Identify which cell holds the provided text, then report its (x, y) central coordinate. 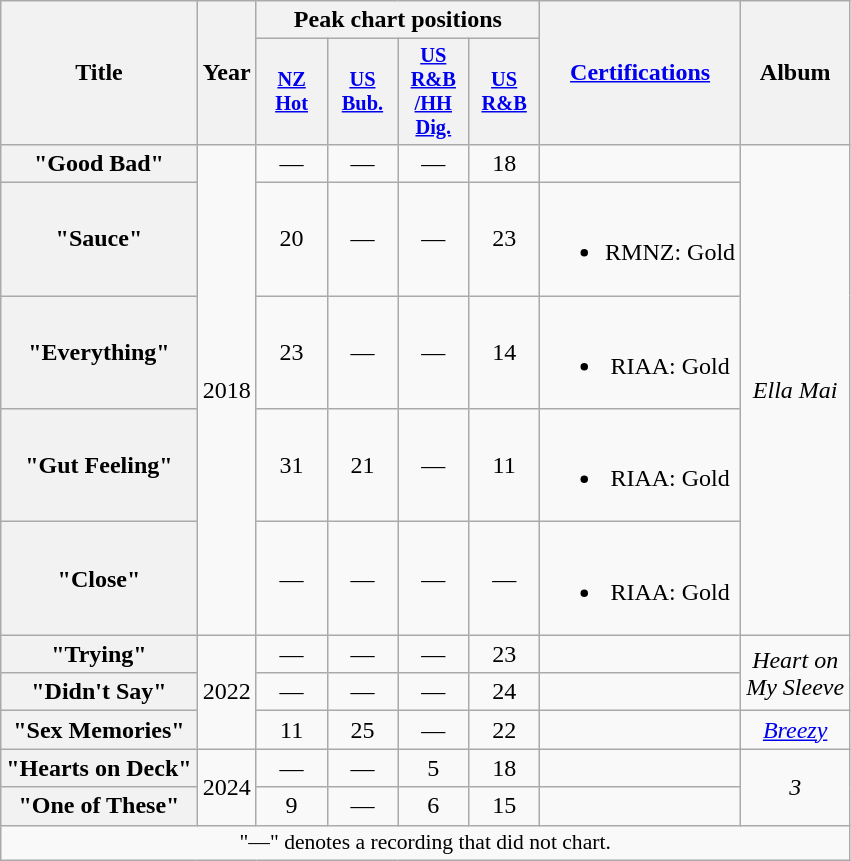
Peak chart positions (398, 20)
24 (504, 692)
"Didn't Say" (99, 692)
NZHot (292, 92)
2024 (226, 787)
RMNZ: Gold (640, 240)
USR&B (504, 92)
2022 (226, 692)
Ella Mai (796, 389)
Breezy (796, 730)
USR&B/HHDig. (434, 92)
"Sex Memories" (99, 730)
"One of These" (99, 806)
14 (504, 352)
"Trying" (99, 654)
21 (362, 466)
31 (292, 466)
6 (434, 806)
"Everything" (99, 352)
Title (99, 73)
USBub. (362, 92)
Heart onMy Sleeve (796, 673)
20 (292, 240)
25 (362, 730)
Year (226, 73)
9 (292, 806)
"Sauce" (99, 240)
"Gut Feeling" (99, 466)
"Hearts on Deck" (99, 768)
Certifications (640, 73)
"—" denotes a recording that did not chart. (426, 843)
"Good Bad" (99, 163)
Album (796, 73)
5 (434, 768)
2018 (226, 389)
15 (504, 806)
3 (796, 787)
"Close" (99, 578)
22 (504, 730)
